Locate the cell with the specified text and output its (X, Y) center coordinate. 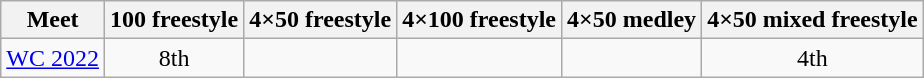
4th (813, 58)
4×50 freestyle (320, 20)
100 freestyle (174, 20)
WC 2022 (53, 58)
Meet (53, 20)
4×50 medley (632, 20)
4×50 mixed freestyle (813, 20)
8th (174, 58)
4×100 freestyle (480, 20)
